Return the (x, y) coordinate for the center point of the cell that contains the specified text.  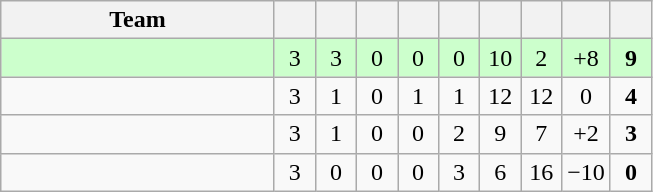
7 (542, 134)
Team (138, 20)
+2 (586, 134)
16 (542, 172)
6 (500, 172)
4 (630, 96)
−10 (586, 172)
10 (500, 58)
+8 (586, 58)
